Provide the [x, y] coordinate of the cell's center where the given text is located.  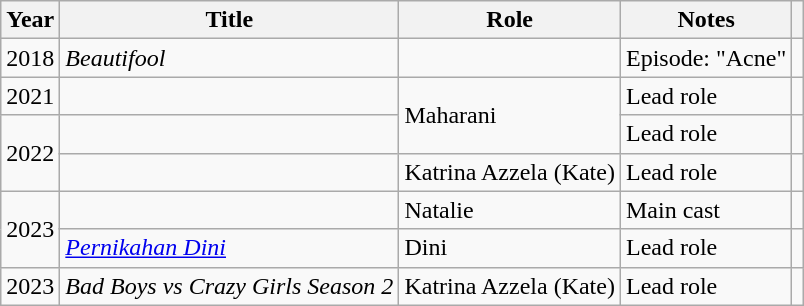
Year [30, 20]
2021 [30, 96]
2022 [30, 153]
Dini [510, 248]
2018 [30, 58]
Bad Boys vs Crazy Girls Season 2 [230, 286]
Episode: "Acne" [706, 58]
Main cast [706, 210]
Natalie [510, 210]
Role [510, 20]
Notes [706, 20]
Title [230, 20]
Maharani [510, 115]
Beautifool [230, 58]
Pernikahan Dini [230, 248]
